Output the [X, Y] coordinate of the center of the cell containing the given text.  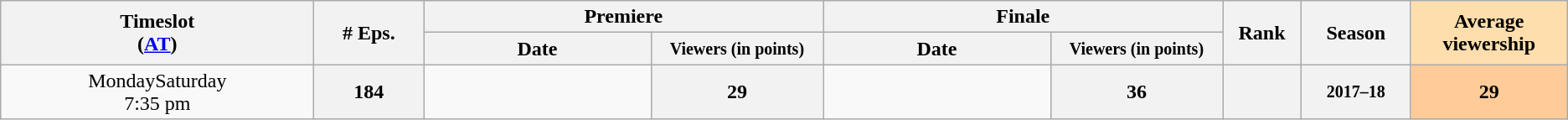
184 [369, 92]
Timeslot (AT) [157, 33]
# Eps. [369, 33]
2017–18 [1355, 92]
Season [1355, 33]
Rank [1262, 33]
Average viewership [1489, 33]
MondaySaturday 7:35 pm [157, 92]
Finale [1024, 17]
Premiere [623, 17]
36 [1137, 92]
